Detect which cell encompasses the target text, then output its (X, Y) center coordinate. 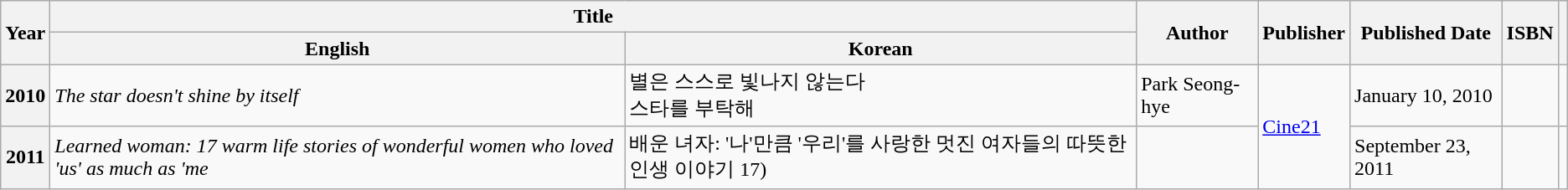
Cine21 (1304, 126)
Author (1198, 33)
별은 스스로 빛나지 않는다스타를 부탁해 (881, 95)
2010 (25, 95)
The star doesn't shine by itself (338, 95)
배운 녀자: '나'만큼 '우리'를 사랑한 멋진 여자들의 따뜻한 인생 이야기 17) (881, 157)
Year (25, 33)
English (338, 49)
September 23, 2011 (1426, 157)
Title (593, 17)
Learned woman: 17 warm life stories of wonderful women who loved 'us' as much as 'me (338, 157)
January 10, 2010 (1426, 95)
ISBN (1529, 33)
Publisher (1304, 33)
Park Seong-hye (1198, 95)
Published Date (1426, 33)
Korean (881, 49)
2011 (25, 157)
